Scan for the cell matching the given text and deliver its (X, Y) coordinate at center. 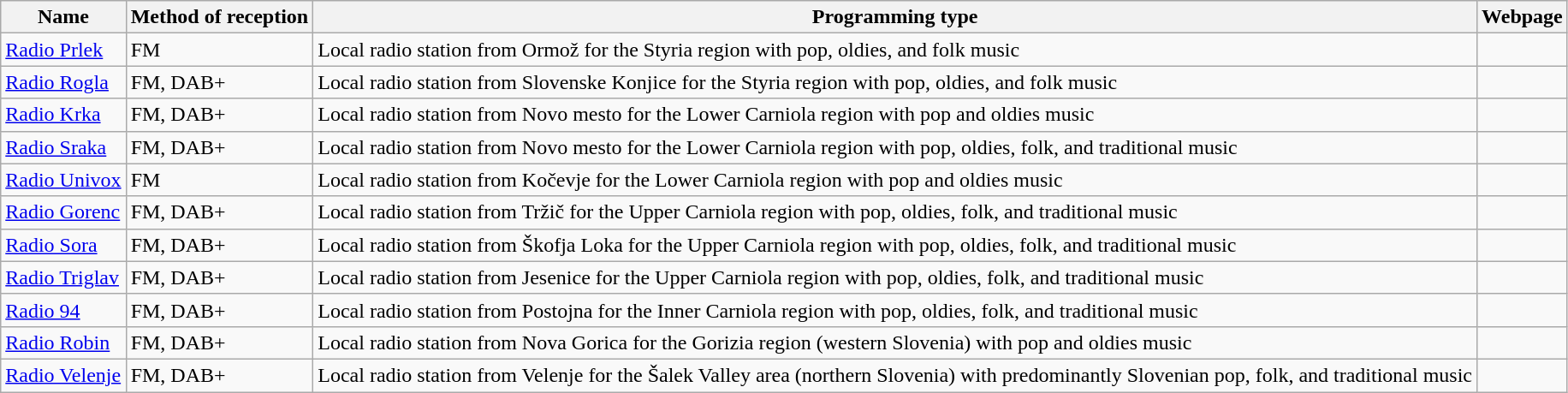
Radio 94 (63, 310)
Radio Sora (63, 245)
Local radio station from Kočevje for the Lower Carniola region with pop and oldies music (895, 180)
Method of reception (219, 17)
Local radio station from Tržič for the Upper Carniola region with pop, oldies, folk, and traditional music (895, 212)
Local radio station from Postojna for the Inner Carniola region with pop, oldies, folk, and traditional music (895, 310)
Local radio station from Ormož for the Styria region with pop, oldies, and folk music (895, 50)
Local radio station from Jesenice for the Upper Carniola region with pop, oldies, folk, and traditional music (895, 277)
Webpage (1523, 17)
Radio Rogla (63, 82)
Radio Krka (63, 115)
Local radio station from Velenje for the Šalek Valley area (northern Slovenia) with predominantly Slovenian pop, folk, and traditional music (895, 375)
Local radio station from Novo mesto for the Lower Carniola region with pop, oldies, folk, and traditional music (895, 147)
Local radio station from Slovenske Konjice for the Styria region with pop, oldies, and folk music (895, 82)
Programming type (895, 17)
Local radio station from Škofja Loka for the Upper Carniola region with pop, oldies, folk, and traditional music (895, 245)
Radio Triglav (63, 277)
Radio Velenje (63, 375)
Radio Univox (63, 180)
Radio Prlek (63, 50)
Local radio station from Nova Gorica for the Gorizia region (western Slovenia) with pop and oldies music (895, 342)
Radio Robin (63, 342)
Name (63, 17)
Radio Gorenc (63, 212)
Local radio station from Novo mesto for the Lower Carniola region with pop and oldies music (895, 115)
Radio Sraka (63, 147)
